Return the (X, Y) coordinate for the center point of the cell that contains the specified text.  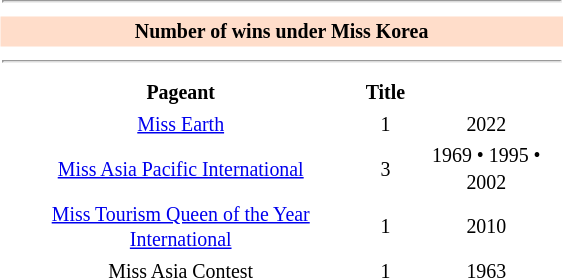
Pageant (180, 92)
3 (385, 168)
1969 • 1995 • 2002 (486, 168)
Miss Tourism Queen of the Year International (180, 226)
2010 (486, 226)
Miss Earth (180, 124)
2022 (486, 124)
Title (385, 92)
Number of wins under Miss Korea (282, 32)
Miss Asia Pacific International (180, 168)
